Output the (X, Y) coordinate of the center of the cell containing the given text.  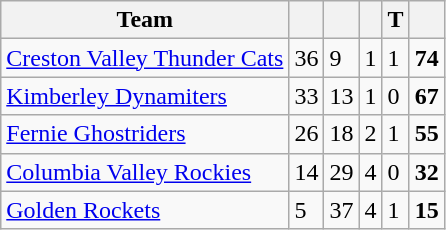
14 (306, 172)
74 (426, 58)
15 (426, 210)
13 (342, 96)
Kimberley Dynamiters (145, 96)
9 (342, 58)
26 (306, 134)
32 (426, 172)
55 (426, 134)
36 (306, 58)
Golden Rockets (145, 210)
5 (306, 210)
29 (342, 172)
2 (370, 134)
Team (145, 20)
67 (426, 96)
18 (342, 134)
Fernie Ghostriders (145, 134)
T (396, 20)
Columbia Valley Rockies (145, 172)
37 (342, 210)
Creston Valley Thunder Cats (145, 58)
33 (306, 96)
